Return [x, y] of the center of cell containing provided text 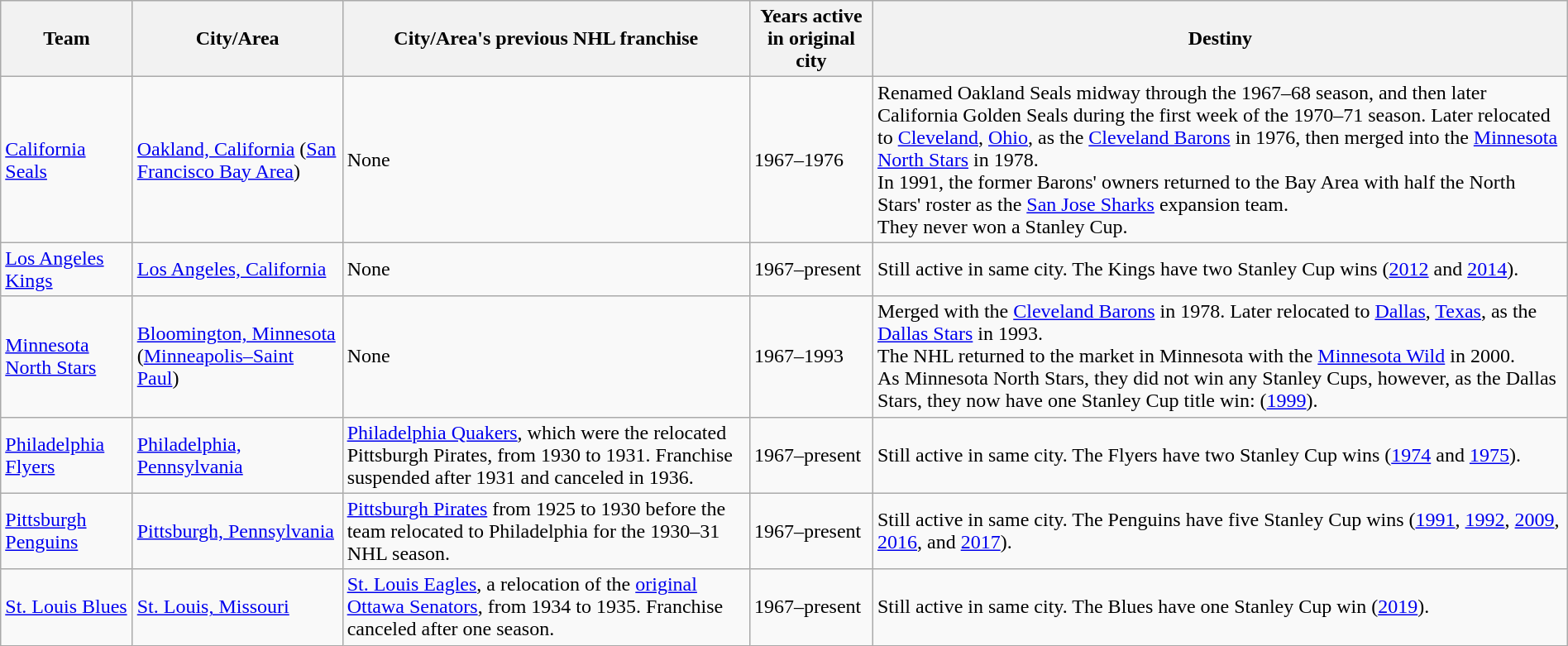
Destiny [1220, 39]
Philadelphia, Pennsylvania [237, 455]
Still active in same city. The Kings have two Stanley Cup wins (2012 and 2014). [1220, 270]
St. Louis, Missouri [237, 607]
City/Area's previous NHL franchise [546, 39]
Minnesota North Stars [66, 356]
Philadelphia Quakers, which were the relocated Pittsburgh Pirates, from 1930 to 1931. Franchise suspended after 1931 and canceled in 1936. [546, 455]
Pittsburgh Pirates from 1925 to 1930 before the team relocated to Philadelphia for the 1930–31 NHL season. [546, 531]
Los Angeles, California [237, 270]
1967–1976 [810, 160]
Still active in same city. The Penguins have five Stanley Cup wins (1991, 1992, 2009, 2016, and 2017). [1220, 531]
Philadelphia Flyers [66, 455]
Years active in original city [810, 39]
City/Area [237, 39]
Team [66, 39]
Pittsburgh, Pennsylvania [237, 531]
Still active in same city. The Flyers have two Stanley Cup wins (1974 and 1975). [1220, 455]
St. Louis Eagles, a relocation of the original Ottawa Senators, from 1934 to 1935. Franchise canceled after one season. [546, 607]
St. Louis Blues [66, 607]
1967–1993 [810, 356]
Los Angeles Kings [66, 270]
Pittsburgh Penguins [66, 531]
Still active in same city. The Blues have one Stanley Cup win (2019). [1220, 607]
California Seals [66, 160]
Bloomington, Minnesota (Minneapolis–Saint Paul) [237, 356]
Oakland, California (San Francisco Bay Area) [237, 160]
